Locate the cell with the specified text and output its [X, Y] center coordinate. 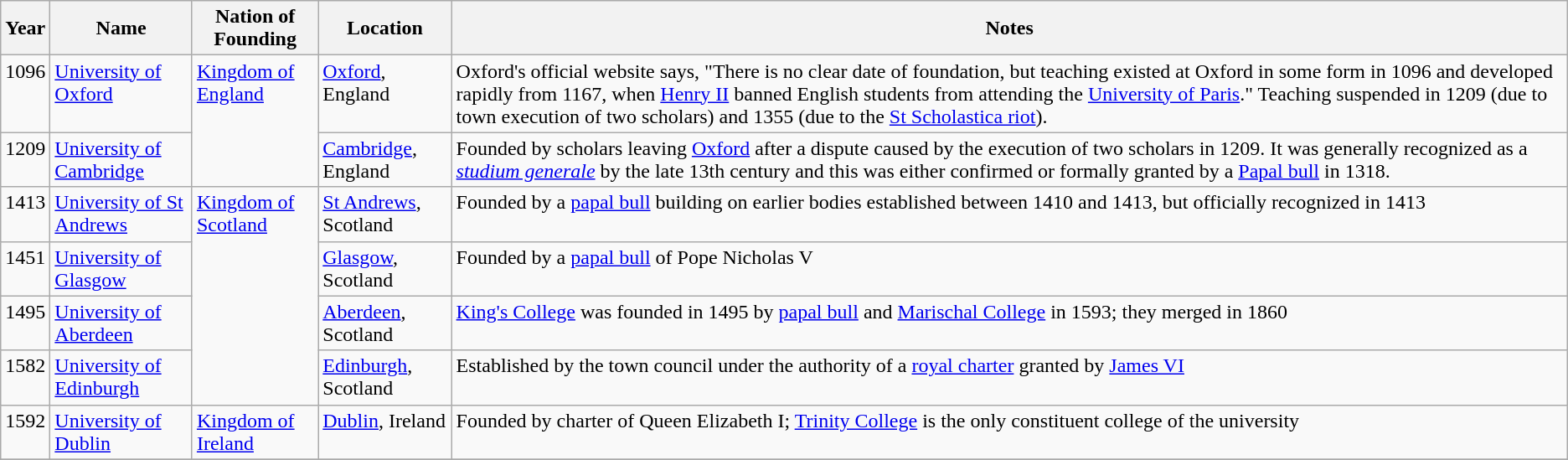
University of Edinburgh [121, 377]
University of Aberdeen [121, 323]
Kingdom of Scotland [255, 296]
University of St Andrews [121, 214]
Founded by a papal bull of Pope Nicholas V [1009, 268]
Oxford, England [385, 94]
Dublin, Ireland [385, 432]
Nation of Founding [255, 28]
1209 [25, 159]
Kingdom of England [255, 121]
Founded by a papal bull building on earlier bodies established between 1410 and 1413, but officially recognized in 1413 [1009, 214]
University of Glasgow [121, 268]
St Andrews, Scotland [385, 214]
1413 [25, 214]
1495 [25, 323]
Name [121, 28]
Location [385, 28]
Established by the town council under the authority of a royal charter granted by James VI [1009, 377]
1582 [25, 377]
Glasgow, Scotland [385, 268]
1451 [25, 268]
Edinburgh, Scotland [385, 377]
King's College was founded in 1495 by papal bull and Marischal College in 1593; they merged in 1860 [1009, 323]
Year [25, 28]
University of Dublin [121, 432]
Cambridge, England [385, 159]
Founded by charter of Queen Elizabeth I; Trinity College is the only constituent college of the university [1009, 432]
1592 [25, 432]
University of Oxford [121, 94]
1096 [25, 94]
Notes [1009, 28]
Aberdeen, Scotland [385, 323]
University of Cambridge [121, 159]
Kingdom of Ireland [255, 432]
